Output the (x, y) coordinate of the center of the cell containing the given text.  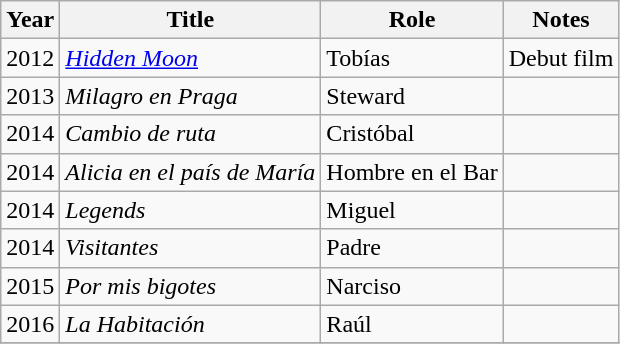
2012 (30, 58)
Year (30, 20)
Notes (561, 20)
2013 (30, 96)
Hombre en el Bar (412, 172)
2016 (30, 324)
La Habitación (190, 324)
Por mis bigotes (190, 286)
Narciso (412, 286)
Tobías (412, 58)
Title (190, 20)
Cambio de ruta (190, 134)
Legends (190, 210)
Miguel (412, 210)
Alicia en el país de María (190, 172)
Padre (412, 248)
Raúl (412, 324)
Role (412, 20)
Hidden Moon (190, 58)
2015 (30, 286)
Steward (412, 96)
Debut film (561, 58)
Milagro en Praga (190, 96)
Cristóbal (412, 134)
Visitantes (190, 248)
